Output the [x, y] coordinate of the center of the cell containing the given text.  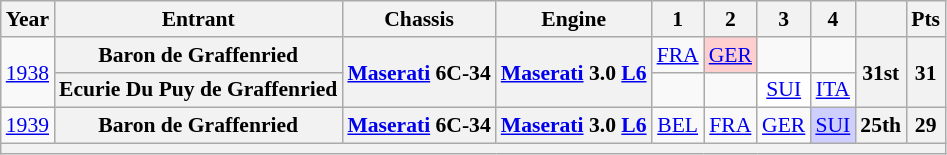
25th [880, 126]
BEL [678, 126]
1938 [28, 72]
1 [678, 19]
Entrant [198, 19]
31 [926, 72]
ITA [832, 90]
29 [926, 126]
4 [832, 19]
Ecurie Du Puy de Graffenried [198, 90]
Year [28, 19]
3 [784, 19]
31st [880, 72]
1939 [28, 126]
Engine [574, 19]
2 [730, 19]
Pts [926, 19]
Chassis [418, 19]
